Find where the given text appears and provide that cell's center as [x, y] coordinate. 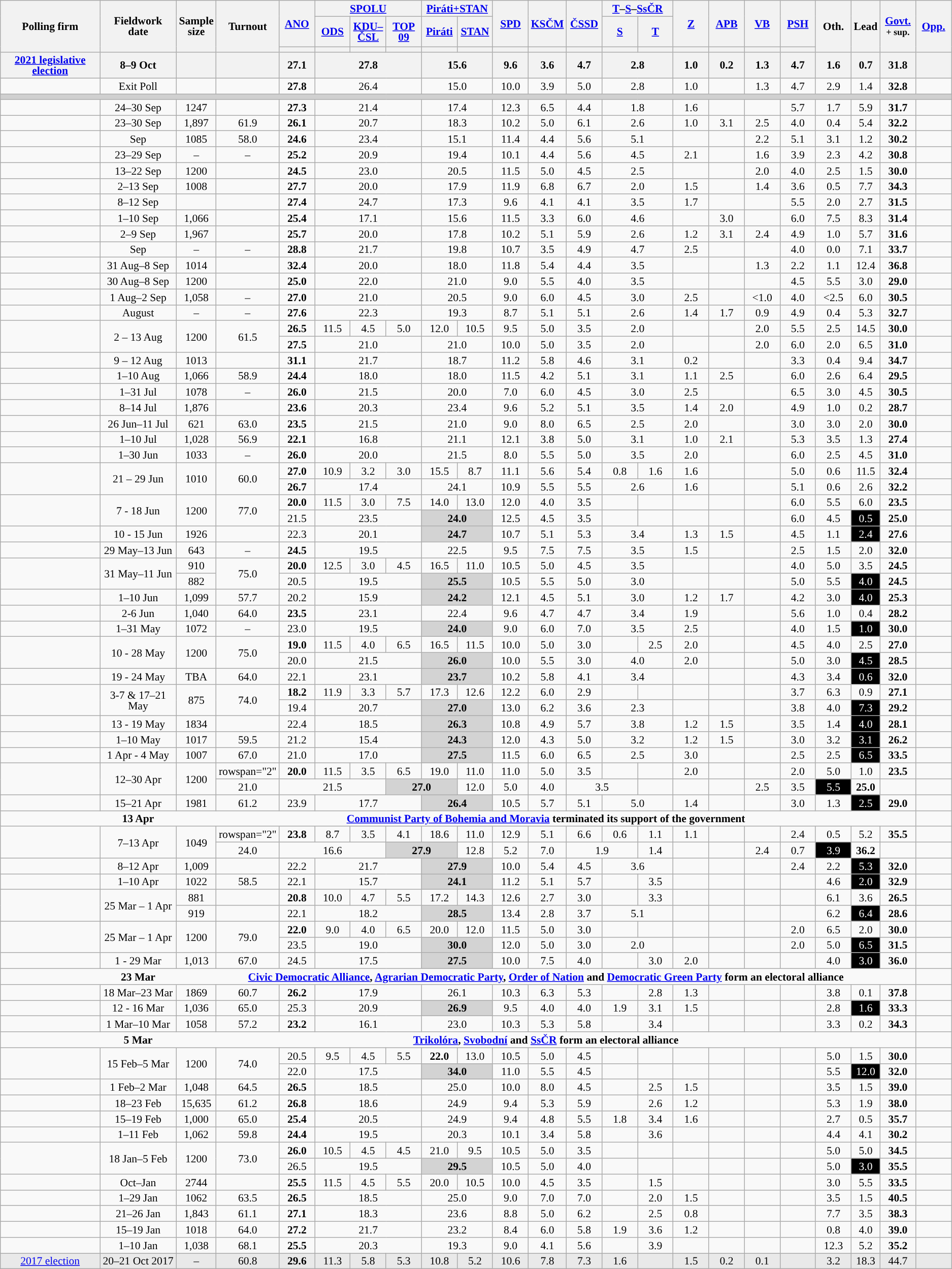
40.5 [898, 1197]
31 May–11 Jun [138, 573]
1,876 [196, 407]
875 [196, 700]
21.4 [368, 108]
7.8 [547, 1261]
7–13 Apr [138, 842]
13.4 [510, 913]
1018 [196, 1230]
1,000 [196, 1119]
Piráti [439, 31]
25.7 [297, 234]
1058 [196, 1024]
ČSSD [584, 23]
33.3 [898, 1008]
882 [196, 582]
13 Apr [138, 819]
15.4 [368, 739]
34.5 [898, 1151]
77.0 [248, 510]
Fieldworkdate [138, 26]
12 - 16 Mar [138, 1008]
1,038 [196, 1245]
15.1 [457, 139]
28.2 [898, 613]
1–10 Jul [138, 439]
32.9 [898, 882]
34.0 [457, 1071]
17.7 [368, 802]
1–11 Feb [138, 1134]
1247 [196, 108]
38.0 [898, 1103]
22.5 [457, 549]
1,897 [196, 123]
8–12 Sep [138, 202]
1013 [196, 361]
Govt.+ sup. [898, 26]
1981 [196, 802]
8.4 [510, 1230]
Piráti+STAN [457, 8]
18–23 Feb [138, 1103]
24.3 [457, 739]
1–10 Jan [138, 1245]
1869 [196, 992]
1078 [196, 392]
29.2 [898, 708]
1–31 May [138, 629]
21.1 [457, 439]
26.8 [297, 1103]
24.6 [297, 139]
60.8 [248, 1261]
1008 [196, 186]
27.7 [297, 186]
1,967 [196, 234]
34.7 [898, 361]
23–29 Sep [138, 154]
64.5 [248, 1088]
1,058 [196, 297]
58.9 [248, 376]
0.0 [833, 250]
26.9 [457, 1008]
61.9 [248, 123]
1,009 [196, 866]
68.1 [248, 1245]
16.1 [368, 1024]
7.1 [866, 250]
36.8 [898, 265]
23 Mar [138, 977]
2–13 Sep [138, 186]
30.8 [898, 154]
KDU–ČSL [368, 31]
79.0 [248, 937]
6.7 [584, 186]
37.8 [898, 992]
9 – 12 Aug [138, 361]
1,062 [196, 1134]
17.0 [368, 756]
36.0 [898, 961]
8.3 [866, 218]
KSČM [547, 23]
27.3 [297, 108]
1007 [196, 756]
35.2 [898, 1245]
16.6 [333, 850]
1–10 May [138, 739]
15.9 [368, 597]
60.0 [248, 479]
1072 [196, 629]
S [620, 31]
1–10 Aug [138, 376]
TBA [196, 676]
6.6 [584, 835]
29.6 [297, 1261]
2 – 13 Aug [138, 337]
<2.5 [833, 297]
13 - 19 May [138, 724]
15–21 Apr [138, 802]
1–31 Jul [138, 392]
28.1 [898, 724]
11.8 [510, 265]
10 - 28 May [138, 653]
5 Mar [138, 1040]
TOP 09 [404, 31]
38.3 [898, 1214]
14.3 [475, 898]
Oct–Jan [138, 1182]
8–14 Jul [138, 407]
2–9 Sep [138, 234]
21.2 [297, 739]
19.8 [457, 250]
ANO [297, 23]
11.1 [510, 471]
Communist Party of Bohemia and Moravia terminated its support of the government [546, 819]
31.1 [297, 361]
58.0 [248, 139]
23.8 [297, 835]
ODS [333, 31]
Samplesize [196, 26]
1–30 Jun [138, 455]
26 Jun–11 Jul [138, 424]
STAN [475, 31]
23.9 [297, 802]
1062 [196, 1197]
919 [196, 913]
18 Mar–23 Mar [138, 992]
Civic Democratic Alliance, Agrarian Democratic Party, Order of Nation and Democratic Green Party form an electoral alliance [546, 977]
August [138, 313]
61.5 [248, 337]
1–10 Sep [138, 218]
1,013 [196, 961]
1 Aug–2 Sep [138, 297]
1022 [196, 882]
15.0 [457, 86]
12–30 Apr [138, 779]
63.5 [248, 1197]
15.5 [439, 471]
14.5 [866, 329]
8–12 Apr [138, 866]
58.5 [248, 882]
15,635 [196, 1103]
4.8 [547, 1119]
15–19 Feb [138, 1119]
36.2 [866, 850]
3-7 & 17–21 May [138, 700]
15.7 [368, 882]
33.7 [898, 250]
26.3 [457, 724]
1,040 [196, 613]
73.0 [248, 1158]
Z [691, 23]
17.2 [439, 898]
28.8 [297, 250]
6.8 [547, 186]
1–29 Jan [138, 1197]
56.9 [248, 439]
61.1 [248, 1214]
<1.0 [762, 297]
PSH [798, 23]
24–30 Sep [138, 108]
1033 [196, 455]
63.0 [248, 424]
15–19 Jan [138, 1230]
881 [196, 898]
60.7 [248, 992]
Exit Poll [138, 86]
23.7 [457, 676]
12.9 [510, 835]
8.8 [510, 1214]
621 [196, 424]
1–10 Apr [138, 882]
24.2 [457, 597]
1085 [196, 139]
32.7 [898, 313]
25.2 [297, 154]
10.6 [510, 1261]
1 Mar–10 Mar [138, 1024]
31.8 [898, 65]
643 [196, 549]
8–9 Oct [138, 65]
59.8 [248, 1134]
Opp. [934, 26]
1014 [196, 265]
11.4 [510, 139]
1834 [196, 724]
16.8 [368, 439]
29 May–13 Jun [138, 549]
12.8 [475, 850]
20.1 [368, 534]
21–26 Jan [138, 1214]
30 Aug–8 Sep [138, 281]
14.0 [439, 503]
31 Aug–8 Sep [138, 265]
1,036 [196, 1008]
31.6 [898, 234]
59.5 [248, 739]
20–21 Oct 2017 [138, 1261]
1 - 29 Mar [138, 961]
1926 [196, 534]
SPD [510, 23]
15 Feb–5 Mar [138, 1063]
1 Apr - 4 May [138, 756]
31.7 [898, 108]
22.2 [297, 866]
Trikolóra, Svobodní and SsČR form an electoral alliance [546, 1040]
20.8 [297, 898]
26.7 [297, 486]
1010 [196, 479]
28.6 [898, 913]
SPOLU [368, 8]
18.7 [457, 361]
2017 election [50, 1261]
1–10 Jun [138, 597]
28.7 [898, 407]
27.2 [297, 1230]
VB [762, 23]
12.2 [510, 692]
31.4 [898, 218]
1017 [196, 739]
2021 legislative election [50, 65]
Turnout [248, 26]
7 - 18 Jun [138, 510]
19 - 24 May [138, 676]
57.2 [248, 1024]
20.2 [297, 597]
18 Jan–5 Feb [138, 1158]
10 - 15 Jun [138, 534]
21 – 29 Jun [138, 479]
2744 [196, 1182]
Oth. [833, 26]
1,028 [196, 439]
11.3 [333, 1261]
13–22 Sep [138, 171]
17.1 [368, 218]
35.7 [898, 1119]
44.7 [898, 1261]
T–S–SsČR [638, 8]
T [655, 31]
1049 [196, 842]
APB [727, 23]
1,099 [196, 597]
23–30 Sep [138, 123]
17.8 [457, 234]
12.4 [866, 265]
57.7 [248, 597]
Polling firm [50, 26]
32.8 [898, 86]
1,048 [196, 1088]
1 Feb–2 Mar [138, 1088]
2-6 Jun [138, 613]
1,843 [196, 1214]
910 [196, 566]
Lead [866, 26]
